Identify which cell holds the provided text, then report its (x, y) central coordinate. 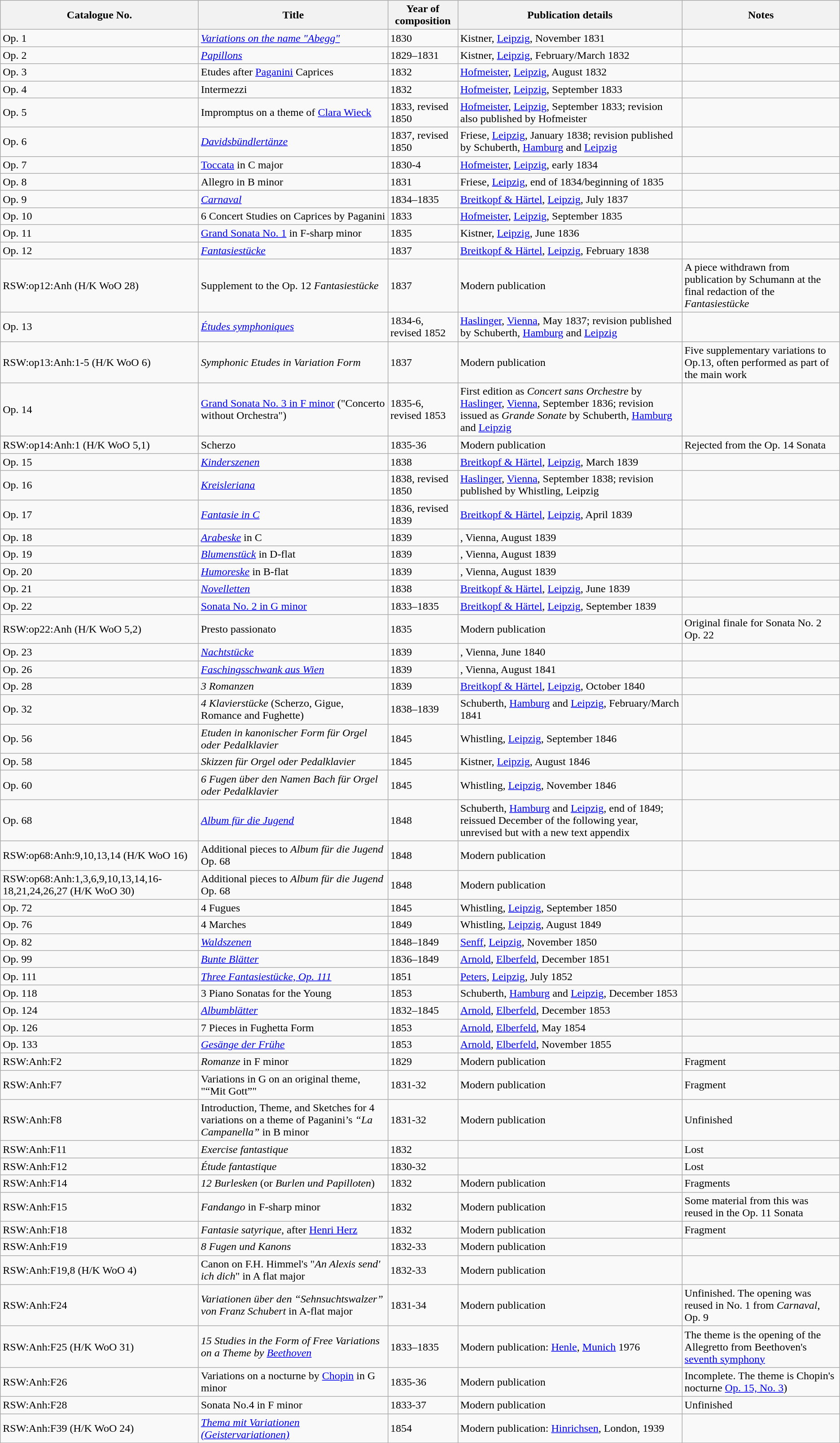
Études symphoniques (293, 327)
RSW:Anh:F19 (100, 1247)
Op. 2 (100, 55)
Op. 126 (100, 1028)
Toccata in C major (293, 165)
Grand Sonata No. 3 in F minor ("Concerto without Orchestra") (293, 409)
Op. 6 (100, 142)
1836, revised 1839 (423, 515)
1848–1849 (423, 942)
Canon on F.H. Himmel's "An Alexis send' ich dich" in A flat major (293, 1270)
Peters, Leipzig, July 1852 (570, 976)
Sonata No. 2 in G minor (293, 606)
Op. 23 (100, 652)
RSW:Anh:F11 (100, 1149)
Papillons (293, 55)
Op. 20 (100, 572)
RSW:Anh:F19,8 (H/K WoO 4) (100, 1270)
Whistling, Leipzig, September 1850 (570, 908)
Op. 1 (100, 38)
Kistner, Leipzig, November 1831 (570, 38)
Rejected from the Op. 14 Sonata (761, 445)
Op. 60 (100, 785)
Hofmeister, Leipzig, September 1833 (570, 89)
Title (293, 15)
Some material from this was reused in the Op. 11 Sonata (761, 1207)
Op. 9 (100, 199)
Breitkopf & Härtel, Leipzig, October 1840 (570, 686)
Introduction, Theme, and Sketches for 4 variations on a theme of Paganini’s “La Campanella” in B minor (293, 1120)
Notes (761, 15)
Op. 82 (100, 942)
Op. 3 (100, 72)
Arabeske in C (293, 537)
Blumenstück in D-flat (293, 554)
Op. 68 (100, 820)
RSW:op68:Anh:1,3,6,9,10,13,14,16-18,21,24,26,27 (H/K WoO 30) (100, 884)
Op. 17 (100, 515)
Bunte Blätter (293, 959)
RSW:op22:Anh (H/K WoO 5,2) (100, 629)
Op. 56 (100, 739)
1838–1839 (423, 709)
1838, revised 1850 (423, 485)
Op. 26 (100, 669)
1833, revised 1850 (423, 112)
Kreisleriana (293, 485)
Fantasie satyrique, after Henri Herz (293, 1230)
Friese, Leipzig, January 1838; revision published by Schuberth, Hamburg and Leipzig (570, 142)
Op. 14 (100, 409)
Presto passionato (293, 629)
Op. 58 (100, 762)
Op. 15 (100, 462)
Op. 133 (100, 1045)
RSW:Anh:F18 (100, 1230)
Incomplete. The theme is Chopin's nocturne Op. 15, No. 3) (761, 1382)
Op. 12 (100, 250)
1836–1849 (423, 959)
7 Pieces in Fughetta Form (293, 1028)
1854 (423, 1428)
Allegro in B minor (293, 182)
Novelletten (293, 589)
1832–1845 (423, 1010)
Breitkopf & Härtel, Leipzig, April 1839 (570, 515)
Fantasie in C (293, 515)
Op. 18 (100, 537)
Modern publication: Henle, Munich 1976 (570, 1346)
1829–1831 (423, 55)
1834–1835 (423, 199)
Op. 16 (100, 485)
Symphonic Etudes in Variation Form (293, 362)
Variations in G on an original theme, "“Mit Gott”" (293, 1085)
Senff, Leipzig, November 1850 (570, 942)
Breitkopf & Härtel, Leipzig, July 1837 (570, 199)
15 Studies in the Form of Free Variations on a Theme by Beethoven (293, 1346)
Hofmeister, Leipzig, early 1834 (570, 165)
Intermezzi (293, 89)
Friese, Leipzig, end of 1834/beginning of 1835 (570, 182)
RSW:op14:Anh:1 (H/K WoO 5,1) (100, 445)
RSW:Anh:F14 (100, 1183)
Etudes after Paganini Caprices (293, 72)
Variations on a nocturne by Chopin in G minor (293, 1382)
Op. 13 (100, 327)
Gesänge der Frühe (293, 1045)
Grand Sonata No. 1 in F-sharp minor (293, 233)
Op. 28 (100, 686)
Faschingsschwank aus Wien (293, 669)
Hofmeister, Leipzig, September 1833; revision also published by Hofmeister (570, 112)
Hofmeister, Leipzig, September 1835 (570, 216)
Op. 22 (100, 606)
6 Concert Studies on Caprices by Paganini (293, 216)
Breitkopf & Härtel, Leipzig, March 1839 (570, 462)
Waldszenen (293, 942)
Thema mit Variationen (Geistervariationen) (293, 1428)
Op. 72 (100, 908)
Humoreske in B-flat (293, 572)
1833 (423, 216)
Sonata No.4 in F minor (293, 1405)
Schuberth, Hamburg and Leipzig, end of 1849; reissued December of the following year, unrevised but with a new text appendix (570, 820)
Kistner, Leipzig, August 1846 (570, 762)
Catalogue No. (100, 15)
Arnold, Elberfeld, November 1855 (570, 1045)
Whistling, Leipzig, September 1846 (570, 739)
1830-4 (423, 165)
Op. 7 (100, 165)
1833-37 (423, 1405)
RSW:Anh:F24 (100, 1305)
1849 (423, 925)
1829 (423, 1062)
The theme is the opening of the Allegretto from Beethoven's seventh symphony (761, 1346)
RSW:Anh:F8 (100, 1120)
Arnold, Elberfeld, December 1853 (570, 1010)
Schuberth, Hamburg and Leipzig, December 1853 (570, 993)
RSW:Anh:F12 (100, 1166)
12 Burlesken (or Burlen und Papilloten) (293, 1183)
Arnold, Elberfeld, December 1851 (570, 959)
Breitkopf & Härtel, Leipzig, September 1839 (570, 606)
Op. 10 (100, 216)
Étude fantastique (293, 1166)
Op. 5 (100, 112)
RSW:op68:Anh:9,10,13,14 (H/K WoO 16) (100, 856)
8 Fugen und Kanons (293, 1247)
, Vienna, August 1841 (570, 669)
Schuberth, Hamburg and Leipzig, February/March 1841 (570, 709)
Op. 124 (100, 1010)
Impromptus on a theme of Clara Wieck (293, 112)
Fragments (761, 1183)
Supplement to the Op. 12 Fantasiestücke (293, 286)
Whistling, Leipzig, November 1846 (570, 785)
Haslinger, Vienna, May 1837; revision published by Schuberth, Hamburg and Leipzig (570, 327)
Carnaval (293, 199)
Op. 19 (100, 554)
Nachtstücke (293, 652)
Arnold, Elberfeld, May 1854 (570, 1028)
First edition as Concert sans Orchestre by Haslinger, Vienna, September 1836; revision issued as Grande Sonate by Schuberth, Hamburg and Leipzig (570, 409)
4 Fugues (293, 908)
6 Fugen über den Namen Bach für Orgel oder Pedalklavier (293, 785)
RSW:Anh:F39 (H/K WoO 24) (100, 1428)
RSW:Anh:F28 (100, 1405)
Op. 32 (100, 709)
RSW:Anh:F25 (H/K WoO 31) (100, 1346)
Unfinished. The opening was reused in No. 1 from Carnaval, Op. 9 (761, 1305)
1831 (423, 182)
Op. 118 (100, 993)
Davidsbündlertänze (293, 142)
Publication details (570, 15)
Hofmeister, Leipzig, August 1832 (570, 72)
4 Klavierstücke (Scherzo, Gigue, Romance and Fughette) (293, 709)
RSW:Anh:F7 (100, 1085)
Breitkopf & Härtel, Leipzig, February 1838 (570, 250)
1835-6, revised 1853 (423, 409)
3 Piano Sonatas for the Young (293, 993)
Whistling, Leipzig, August 1849 (570, 925)
1837, revised 1850 (423, 142)
Fantasiestücke (293, 250)
Fandango in F-sharp minor (293, 1207)
Year of composition (423, 15)
Three Fantasiestücke, Op. 111 (293, 976)
Haslinger, Vienna, September 1838; revision published by Whistling, Leipzig (570, 485)
1830 (423, 38)
Albumblätter (293, 1010)
Op. 21 (100, 589)
Scherzo (293, 445)
1851 (423, 976)
Variations on the name "Abegg" (293, 38)
, Vienna, June 1840 (570, 652)
Op. 99 (100, 959)
3 Romanzen (293, 686)
4 Marches (293, 925)
1831-34 (423, 1305)
Op. 4 (100, 89)
Original finale for Sonata No. 2 Op. 22 (761, 629)
RSW:Anh:F15 (100, 1207)
Five supplementary variations to Op.13, often performed as part of the main work (761, 362)
Op. 111 (100, 976)
Skizzen für Orgel oder Pedalklavier (293, 762)
Breitkopf & Härtel, Leipzig, June 1839 (570, 589)
Op. 8 (100, 182)
Op. 11 (100, 233)
Modern publication: Hinrichsen, London, 1939 (570, 1428)
Kistner, Leipzig, June 1836 (570, 233)
RSW:Anh:F26 (100, 1382)
Romanze in F minor (293, 1062)
Exercise fantastique (293, 1149)
RSW:op12:Anh (H/K WoO 28) (100, 286)
Album für die Jugend (293, 820)
1834-6, revised 1852 (423, 327)
Kistner, Leipzig, February/March 1832 (570, 55)
Kinderszenen (293, 462)
1830-32 (423, 1166)
Op. 76 (100, 925)
RSW:op13:Anh:1-5 (H/K WoO 6) (100, 362)
RSW:Anh:F2 (100, 1062)
A piece withdrawn from publication by Schumann at the final redaction of the Fantasiestücke (761, 286)
Variationen über den “Sehnsuchtswalzer” von Franz Schubert in A-flat major (293, 1305)
Etuden in kanonischer Form für Orgel oder Pedalklavier (293, 739)
